Capture the cell that displays the provided text and extract its [x, y] central coordinate. 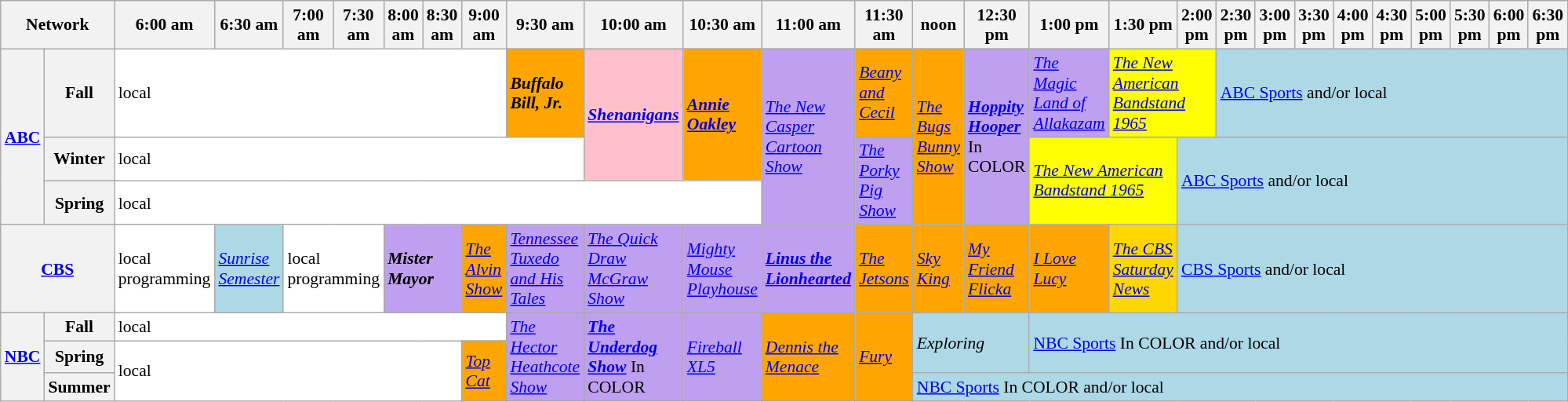
11:30 am [884, 25]
Tennessee Tuxedo and His Tales [544, 269]
CBS Sports and/or local [1373, 269]
9:30 am [544, 25]
Dennis the Menace [808, 357]
Annie Oakley [722, 115]
7:30 am [358, 25]
Summer [78, 387]
8:00 am [403, 25]
10:00 am [634, 25]
7:00 am [307, 25]
6:30 am [249, 25]
6:00 pm [1509, 25]
9:00 am [483, 25]
The Quick Draw McGraw Show [634, 269]
Linus the Lionhearted [808, 269]
Top Cat [483, 371]
2:30 pm [1236, 25]
The CBS Saturday News [1144, 269]
CBS [58, 269]
The Alvin Show [483, 269]
1:30 pm [1144, 25]
I Love Lucy [1068, 269]
The Underdog Show In COLOR [634, 357]
Mighty Mouse Playhouse [722, 269]
The Bugs Bunny Show [938, 137]
ABC [23, 137]
The Jetsons [884, 269]
8:30 am [442, 25]
3:00 pm [1275, 25]
My Friend Flicka [996, 269]
6:00 am [165, 25]
The Hector Heathcote Show [544, 357]
Winter [78, 159]
Beany and Cecil [884, 93]
Shenanigans [634, 115]
5:00 pm [1431, 25]
Exploring [971, 343]
Sunrise Semester [249, 269]
6:30 pm [1548, 25]
Fireball XL5 [722, 357]
The Magic Land of Allakazam [1068, 93]
Sky King [938, 269]
Network [58, 25]
11:00 am [808, 25]
The New Casper Cartoon Show [808, 137]
1:00 pm [1068, 25]
5:30 pm [1470, 25]
4:00 pm [1353, 25]
3:30 pm [1314, 25]
Hoppity Hooper In COLOR [996, 137]
12:30 pm [996, 25]
10:30 am [722, 25]
noon [938, 25]
2:00 pm [1197, 25]
Mister Mayor [422, 269]
NBC [23, 357]
Buffalo Bill, Jr. [544, 93]
4:30 pm [1392, 25]
The Porky Pig Show [884, 181]
Fury [884, 357]
